Locate the cell with the specified text and output its [x, y] center coordinate. 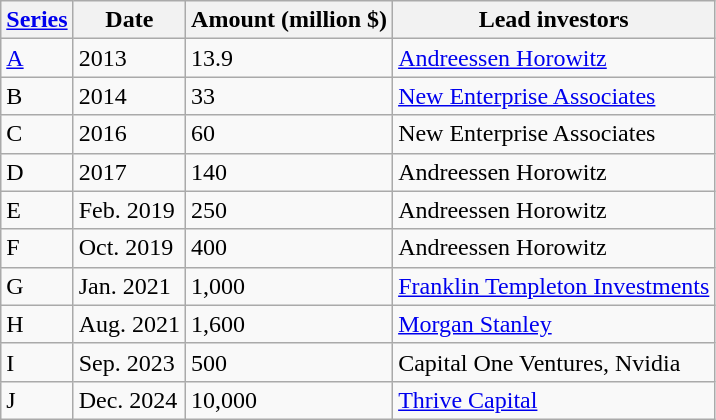
Morgan Stanley [554, 324]
13.9 [290, 58]
B [37, 96]
G [37, 286]
2014 [129, 96]
2013 [129, 58]
2017 [129, 172]
D [37, 172]
Amount (million $) [290, 20]
Jan. 2021 [129, 286]
Oct. 2019 [129, 248]
1,000 [290, 286]
140 [290, 172]
Thrive Capital [554, 400]
J [37, 400]
Feb. 2019 [129, 210]
C [37, 134]
250 [290, 210]
60 [290, 134]
2016 [129, 134]
Date [129, 20]
E [37, 210]
Capital One Ventures, Nvidia [554, 362]
1,600 [290, 324]
Series [37, 20]
400 [290, 248]
Sep. 2023 [129, 362]
Lead investors [554, 20]
500 [290, 362]
Dec. 2024 [129, 400]
10,000 [290, 400]
H [37, 324]
F [37, 248]
Franklin Templeton Investments [554, 286]
Aug. 2021 [129, 324]
33 [290, 96]
A [37, 58]
I [37, 362]
